Output the (x, y) coordinate of the center of the cell containing the given text.  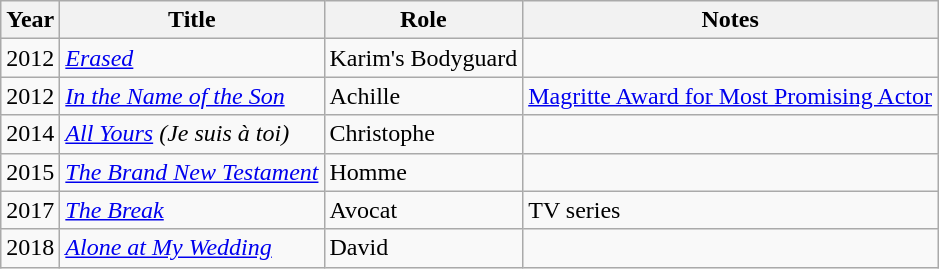
Homme (424, 172)
2015 (30, 172)
In the Name of the Son (192, 96)
Notes (730, 20)
Christophe (424, 134)
The Break (192, 210)
Magritte Award for Most Promising Actor (730, 96)
Achille (424, 96)
Erased (192, 58)
Role (424, 20)
Karim's Bodyguard (424, 58)
2017 (30, 210)
David (424, 248)
Alone at My Wedding (192, 248)
The Brand New Testament (192, 172)
TV series (730, 210)
Year (30, 20)
2018 (30, 248)
2014 (30, 134)
All Yours (Je suis à toi) (192, 134)
Title (192, 20)
Avocat (424, 210)
